Extract the (X, Y) coordinate from the center of the cell holding the provided text.  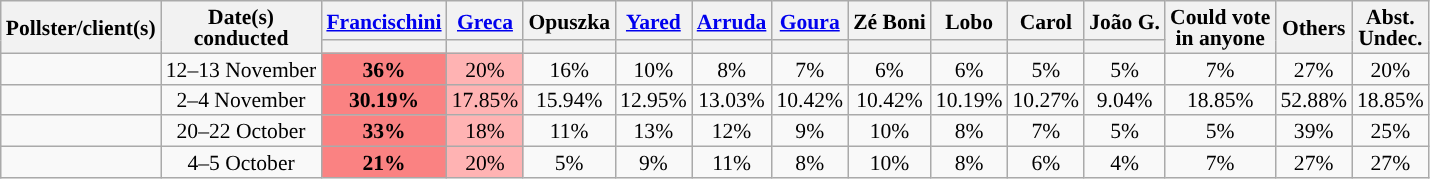
Greca (486, 20)
Could votein anyone (1220, 27)
20–22 October (242, 132)
39% (1314, 132)
Opuszka (569, 20)
Goura (810, 20)
Lobo (970, 20)
17.85% (486, 100)
Date(s)conducted (242, 27)
Carol (1046, 20)
52.88% (1314, 100)
Abst.Undec. (1390, 27)
Yared (654, 20)
Arruda (732, 20)
Others (1314, 27)
João G. (1124, 20)
2–4 November (242, 100)
30.19% (384, 100)
36% (384, 68)
15.94% (569, 100)
Zé Boni (890, 20)
4–5 October (242, 162)
9.04% (1124, 100)
16% (569, 68)
25% (1390, 132)
Francischini (384, 20)
18% (486, 132)
12% (732, 132)
12–13 November (242, 68)
Pollster/client(s) (81, 27)
21% (384, 162)
10.27% (1046, 100)
10.19% (970, 100)
13% (654, 132)
12.95% (654, 100)
13.03% (732, 100)
4% (1124, 162)
33% (384, 132)
